Detect which cell encompasses the target text, then output its (x, y) center coordinate. 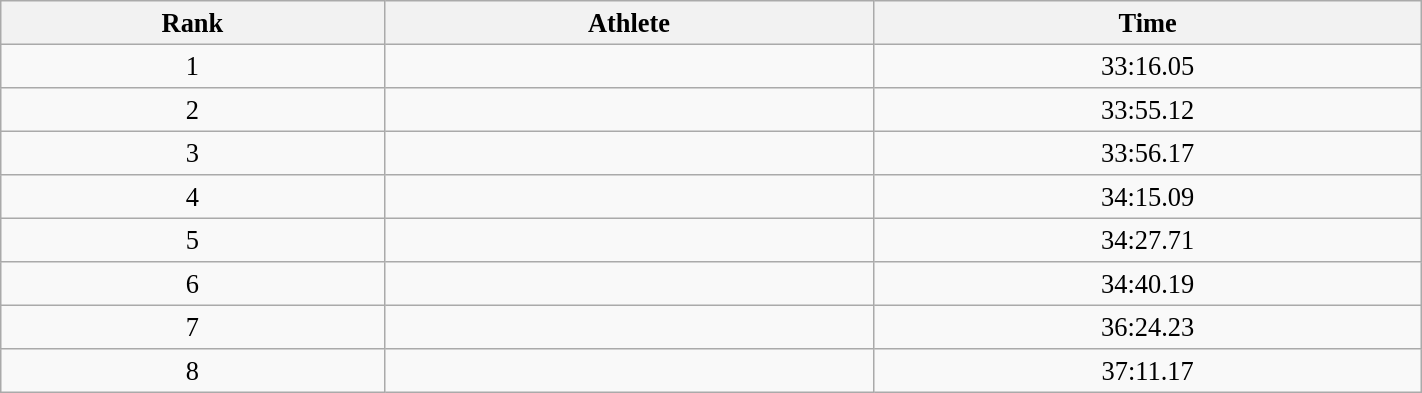
Time (1148, 22)
33:16.05 (1148, 66)
33:55.12 (1148, 109)
34:15.09 (1148, 197)
37:11.17 (1148, 371)
2 (192, 109)
4 (192, 197)
Athlete (629, 22)
3 (192, 153)
5 (192, 240)
Rank (192, 22)
36:24.23 (1148, 327)
7 (192, 327)
34:40.19 (1148, 284)
8 (192, 371)
1 (192, 66)
6 (192, 284)
34:27.71 (1148, 240)
33:56.17 (1148, 153)
